Identify which cell holds the provided text, then report its [x, y] central coordinate. 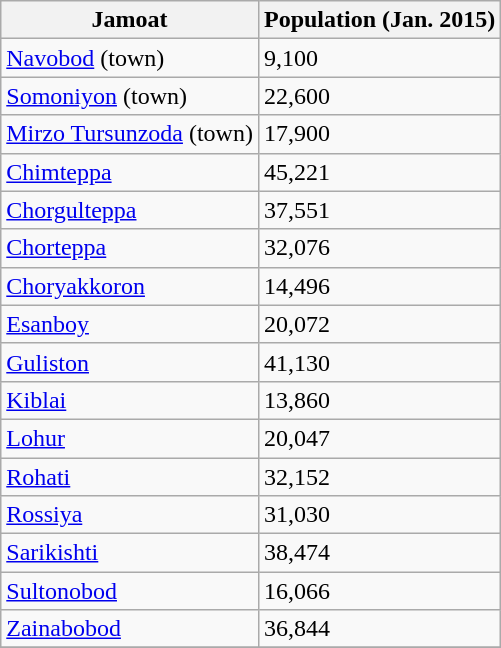
Chimteppa [130, 172]
Mirzo Tursunzoda (town) [130, 134]
Esanboy [130, 324]
Lohur [130, 438]
36,844 [379, 629]
Kiblai [130, 400]
Chorteppa [130, 248]
Somoniyon (town) [130, 96]
Rohati [130, 477]
31,030 [379, 515]
16,066 [379, 591]
17,900 [379, 134]
14,496 [379, 286]
20,072 [379, 324]
41,130 [379, 362]
22,600 [379, 96]
Population (Jan. 2015) [379, 20]
Guliston [130, 362]
Choryakkoron [130, 286]
37,551 [379, 210]
13,860 [379, 400]
38,474 [379, 553]
9,100 [379, 58]
Sultonobod [130, 591]
20,047 [379, 438]
Rossiya [130, 515]
32,076 [379, 248]
Zainabobod [130, 629]
Chorgulteppa [130, 210]
45,221 [379, 172]
Navobod (town) [130, 58]
Sarikishti [130, 553]
Jamoat [130, 20]
32,152 [379, 477]
